Capture the cell that displays the provided text and extract its [x, y] central coordinate. 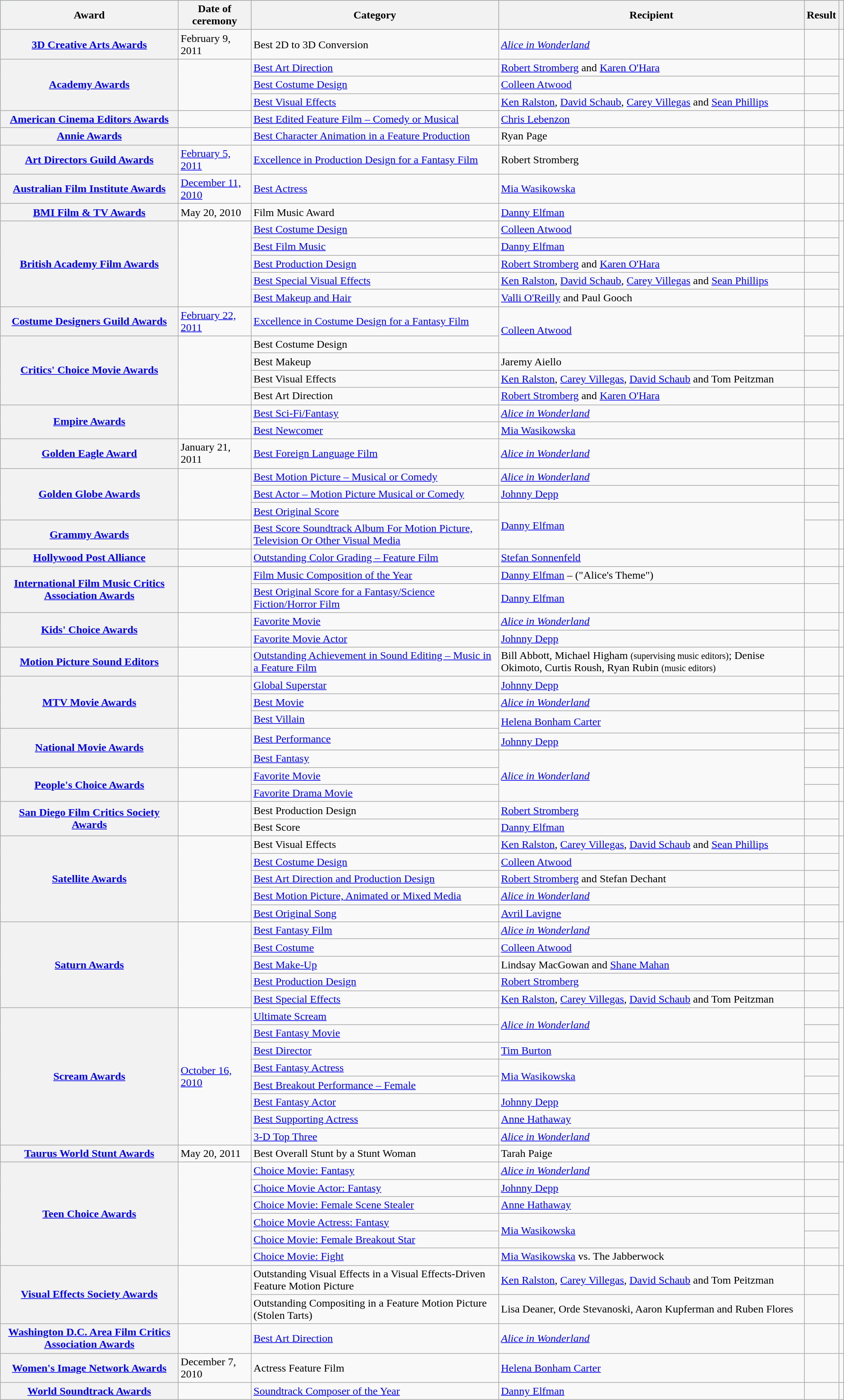
San Diego Film Critics Society Awards [89, 819]
Ryan Page [651, 136]
Annie Awards [89, 136]
American Cinema Editors Awards [89, 119]
Australian Film Institute Awards [89, 189]
Best Makeup and Hair [375, 298]
Outstanding Color Grading – Feature Film [375, 557]
Saturn Awards [89, 965]
MTV Movie Awards [89, 702]
Favorite Movie Actor [375, 639]
World Soundtrack Awards [89, 1391]
Best 2D to 3D Conversion [375, 44]
Avril Lavigne [651, 913]
Excellence in Production Design for a Fantasy Film [375, 160]
Favorite Drama Movie [375, 793]
Best Edited Feature Film – Comedy or Musical [375, 119]
Best Original Score [375, 511]
Grammy Awards [89, 534]
Outstanding Visual Effects in a Visual Effects-Driven Feature Motion Picture [375, 1280]
Result [821, 15]
Motion Picture Sound Editors [89, 662]
Actress Feature Film [375, 1368]
Best Art Direction and Production Design [375, 879]
Robert Stromberg and Stefan Dechant [651, 879]
Best Foreign Language Film [375, 454]
National Movie Awards [89, 748]
Kids' Choice Awards [89, 630]
Best Character Animation in a Feature Production [375, 136]
Best Fantasy Actress [375, 1068]
Tarah Paige [651, 1154]
Best Makeup [375, 362]
Best Sci-Fi/Fantasy [375, 413]
Costume Designers Guild Awards [89, 321]
Lindsay MacGowan and Shane Mahan [651, 965]
Best Overall Stunt by a Stunt Woman [375, 1154]
Valli O'Reilly and Paul Gooch [651, 298]
Global Superstar [375, 685]
Recipient [651, 15]
Washington D.C. Area Film Critics Association Awards [89, 1339]
Danny Elfman – ("Alice's Theme") [651, 575]
Best Special Visual Effects [375, 281]
Best Original Score for a Fantasy/Science Fiction/Horror Film [375, 598]
Taurus World Stunt Awards [89, 1154]
Best Special Effects [375, 999]
Empire Awards [89, 422]
January 21, 2011 [215, 454]
Ultimate Scream [375, 1016]
Best Motion Picture, Animated or Mixed Media [375, 896]
Best Score [375, 827]
Best Fantasy [375, 759]
Bill Abbott, Michael Higham (supervising music editors); Denise Okimoto, Curtis Roush, Ryan Rubin (music editors) [651, 662]
3D Creative Arts Awards [89, 44]
Critics' Choice Movie Awards [89, 370]
Choice Movie: Female Breakout Star [375, 1239]
Jaremy Aiello [651, 362]
October 16, 2010 [215, 1076]
Academy Awards [89, 85]
Choice Movie Actress: Fantasy [375, 1222]
Best Film Music [375, 246]
Visual Effects Society Awards [89, 1294]
Best Score Soundtrack Album For Motion Picture, Television Or Other Visual Media [375, 534]
Best Actor – Motion Picture Musical or Comedy [375, 494]
Stefan Sonnenfeld [651, 557]
Best Director [375, 1050]
December 7, 2010 [215, 1368]
People's Choice Awards [89, 784]
International Film Music Critics Association Awards [89, 590]
Best Movie [375, 702]
Best Make-Up [375, 965]
Date of ceremony [215, 15]
Satellite Awards [89, 879]
Best Performance [375, 739]
Outstanding Achievement in Sound Editing – Music in a Feature Film [375, 662]
Best Fantasy Film [375, 930]
British Academy Film Awards [89, 263]
February 9, 2011 [215, 44]
February 5, 2011 [215, 160]
Soundtrack Composer of the Year [375, 1391]
Teen Choice Awards [89, 1214]
Excellence in Costume Design for a Fantasy Film [375, 321]
Women's Image Network Awards [89, 1368]
Best Actress [375, 189]
Art Directors Guild Awards [89, 160]
Tim Burton [651, 1050]
Choice Movie: Fight [375, 1257]
Best Breakout Performance – Female [375, 1085]
Award [89, 15]
Outstanding Compositing in a Feature Motion Picture (Stolen Tarts) [375, 1309]
Golden Globe Awards [89, 494]
Ken Ralston, Carey Villegas, David Schaub and Sean Phillips [651, 844]
Best Villain [375, 719]
Best Fantasy Movie [375, 1033]
Mia Wasikowska vs. The Jabberwock [651, 1257]
Hollywood Post Alliance [89, 557]
Scream Awards [89, 1076]
May 20, 2011 [215, 1154]
Choice Movie: Female Scene Stealer [375, 1205]
Golden Eagle Award [89, 454]
Choice Movie Actor: Fantasy [375, 1188]
Category [375, 15]
Best Fantasy Actor [375, 1102]
Film Music Composition of the Year [375, 575]
May 20, 2010 [215, 212]
Best Supporting Actress [375, 1119]
BMI Film & TV Awards [89, 212]
Lisa Deaner, Orde Stevanoski, Aaron Kupferman and Ruben Flores [651, 1309]
Chris Lebenzon [651, 119]
December 11, 2010 [215, 189]
Best Motion Picture – Musical or Comedy [375, 477]
Best Newcomer [375, 430]
Best Costume [375, 948]
Best Original Song [375, 913]
February 22, 2011 [215, 321]
Choice Movie: Fantasy [375, 1171]
3-D Top Three [375, 1136]
Film Music Award [375, 212]
